Search for the cell housing the specified text and yield its [x, y] center coordinate. 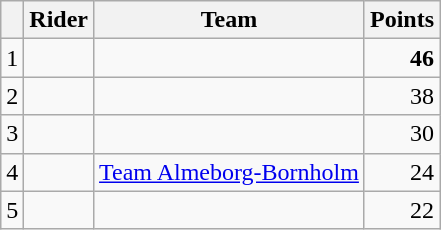
24 [402, 172]
Team [230, 20]
5 [12, 210]
3 [12, 134]
4 [12, 172]
38 [402, 96]
1 [12, 58]
2 [12, 96]
Rider [59, 20]
22 [402, 210]
Points [402, 20]
Team Almeborg-Bornholm [230, 172]
30 [402, 134]
46 [402, 58]
